Extract the [x, y] coordinate from the center of the cell holding the provided text.  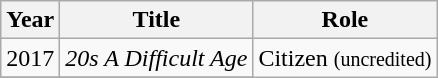
2017 [30, 58]
Year [30, 20]
Role [345, 20]
20s A Difficult Age [156, 58]
Citizen (uncredited) [345, 58]
Title [156, 20]
